Output the (x, y) coordinate of the center of the cell containing the given text.  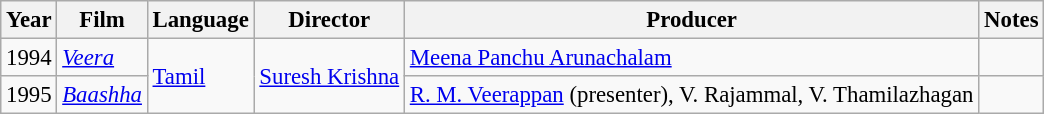
Notes (1012, 20)
Meena Panchu Arunachalam (691, 58)
Language (200, 20)
Director (329, 20)
Baashha (102, 95)
Producer (691, 20)
Film (102, 20)
1995 (29, 95)
1994 (29, 58)
R. M. Veerappan (presenter), V. Rajammal, V. Thamilazhagan (691, 95)
Tamil (200, 76)
Veera (102, 58)
Suresh Krishna (329, 76)
Year (29, 20)
